Detect which cell encompasses the target text, then output its (x, y) center coordinate. 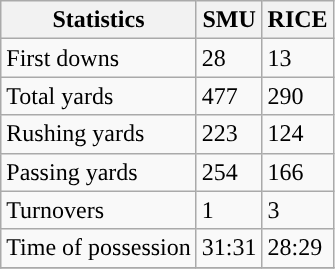
254 (229, 172)
First downs (99, 58)
Time of possession (99, 248)
28:29 (298, 248)
Turnovers (99, 210)
Statistics (99, 20)
RICE (298, 20)
124 (298, 134)
290 (298, 96)
Passing yards (99, 172)
Total yards (99, 96)
1 (229, 210)
SMU (229, 20)
3 (298, 210)
166 (298, 172)
223 (229, 134)
28 (229, 58)
477 (229, 96)
13 (298, 58)
31:31 (229, 248)
Rushing yards (99, 134)
